Identify which cell holds the provided text, then report its [x, y] central coordinate. 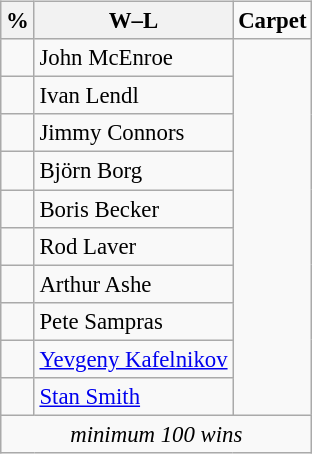
% [18, 21]
Yevgeny Kafelnikov [134, 359]
Arthur Ashe [134, 284]
Björn Borg [134, 171]
Ivan Lendl [134, 96]
W–L [134, 21]
Pete Sampras [134, 321]
John McEnroe [134, 58]
Jimmy Connors [134, 133]
Carpet [272, 21]
minimum 100 wins [156, 434]
Rod Laver [134, 246]
Stan Smith [134, 396]
Boris Becker [134, 209]
